Pinpoint the cell where the given text exists, returning its [X, Y] midpoint coordinate. 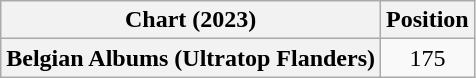
Position [428, 20]
175 [428, 58]
Chart (2023) [191, 20]
Belgian Albums (Ultratop Flanders) [191, 58]
